Find where the given text appears and provide that cell's center as (x, y) coordinate. 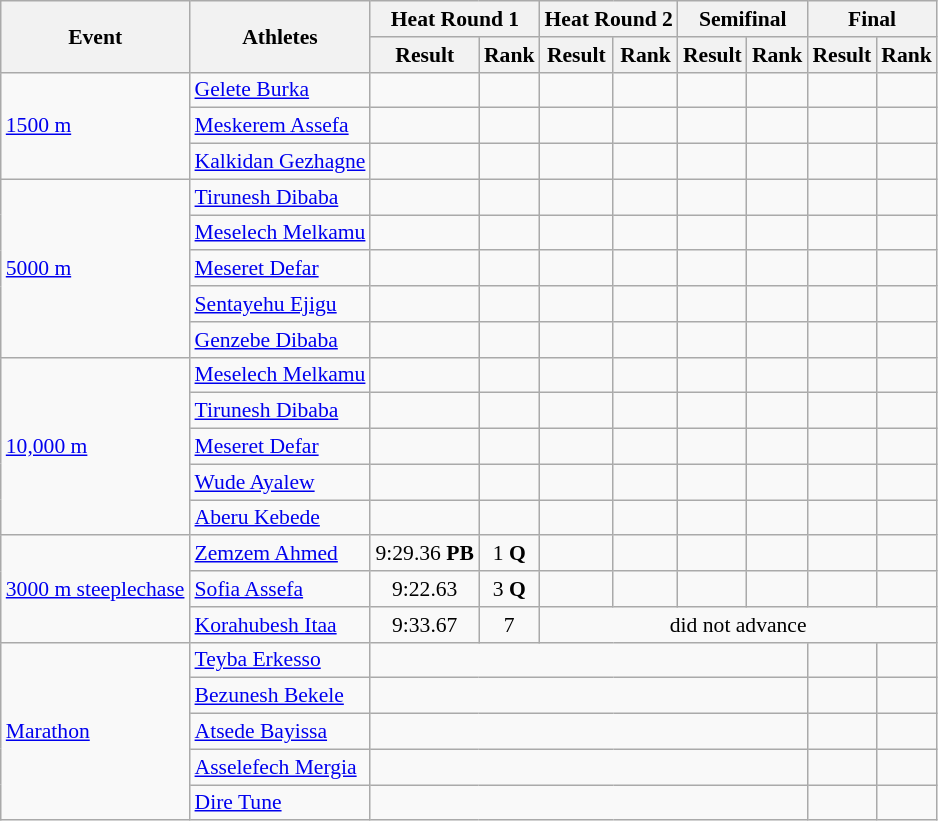
3000 m steeplechase (96, 590)
Wude Ayalew (280, 482)
Asselefech Mergia (280, 767)
Korahubesh Itaa (280, 625)
Atsede Bayissa (280, 732)
1 Q (510, 554)
Gelete Burka (280, 90)
Heat Round 1 (454, 19)
10,000 m (96, 446)
9:22.63 (424, 589)
Heat Round 2 (608, 19)
Athletes (280, 36)
1500 m (96, 126)
Final (872, 19)
Bezunesh Bekele (280, 696)
did not advance (738, 625)
Genzebe Dibaba (280, 340)
7 (510, 625)
Meskerem Assefa (280, 126)
9:33.67 (424, 625)
3 Q (510, 589)
Dire Tune (280, 803)
Sofia Assefa (280, 589)
Marathon (96, 731)
5000 m (96, 268)
Event (96, 36)
Aberu Kebede (280, 518)
Zemzem Ahmed (280, 554)
Semifinal (742, 19)
Kalkidan Gezhagne (280, 162)
Teyba Erkesso (280, 660)
Sentayehu Ejigu (280, 304)
9:29.36 PB (424, 554)
